Output the [x, y] coordinate of the center of the cell containing the given text.  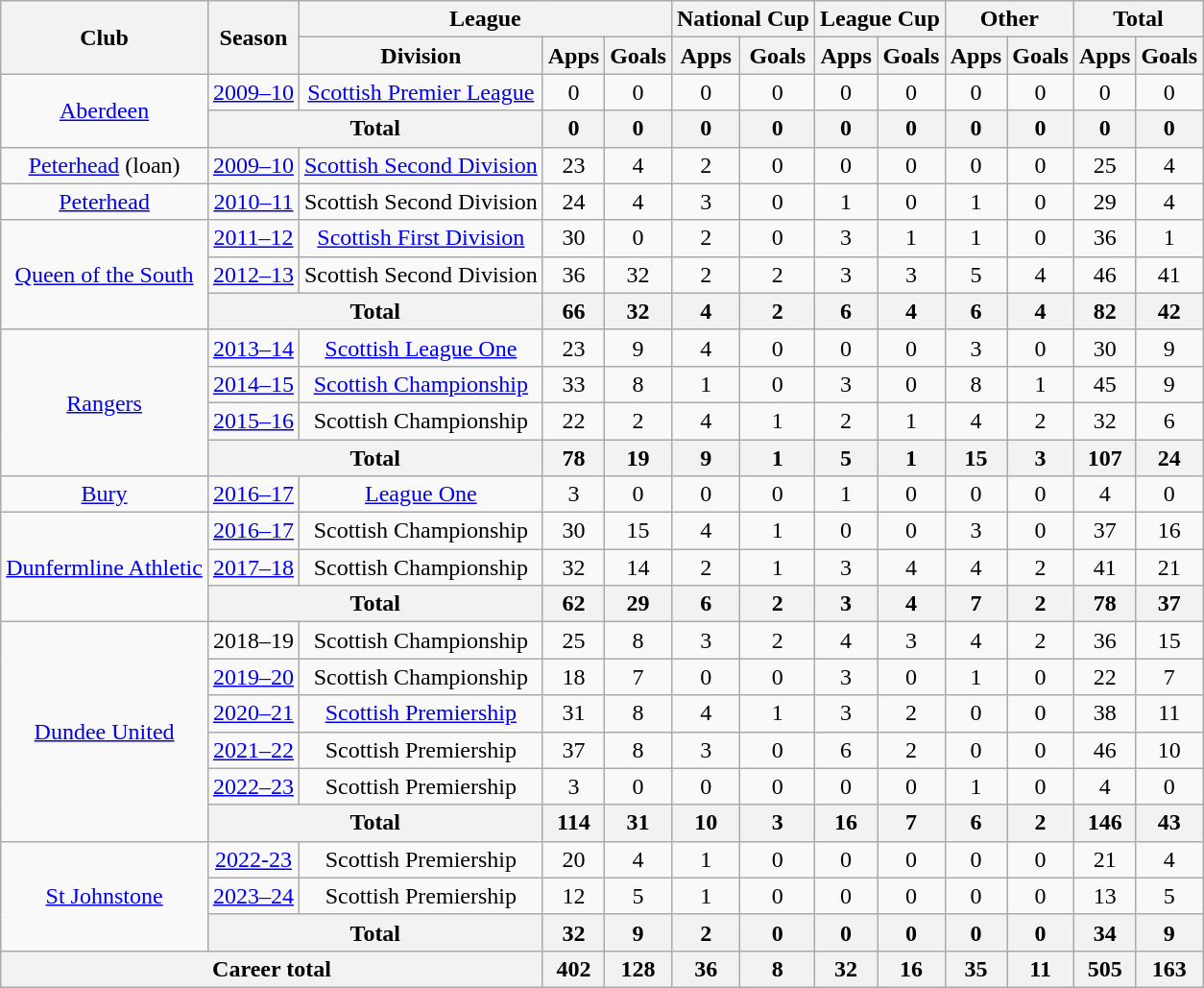
2017–18 [253, 567]
Peterhead [105, 202]
505 [1104, 969]
66 [573, 311]
League [485, 19]
38 [1104, 713]
2019–20 [253, 677]
20 [573, 859]
2013–14 [253, 348]
Bury [105, 494]
National Cup [743, 19]
128 [638, 969]
2012–13 [253, 275]
Career total [272, 969]
2014–15 [253, 384]
43 [1169, 823]
St Johnstone [105, 896]
114 [573, 823]
2023–24 [253, 896]
107 [1104, 458]
Queen of the South [105, 275]
Scottish First Division [421, 238]
402 [573, 969]
League One [421, 494]
Scottish Premier League [421, 92]
14 [638, 567]
2015–16 [253, 421]
Club [105, 37]
146 [1104, 823]
2011–12 [253, 238]
18 [573, 677]
2022-23 [253, 859]
Scottish League One [421, 348]
Rangers [105, 402]
62 [573, 604]
45 [1104, 384]
Dundee United [105, 732]
42 [1169, 311]
12 [573, 896]
2018–19 [253, 640]
82 [1104, 311]
Division [421, 56]
19 [638, 458]
33 [573, 384]
Other [1009, 19]
2020–21 [253, 713]
13 [1104, 896]
Season [253, 37]
2022–23 [253, 786]
2021–22 [253, 750]
35 [975, 969]
Dunfermline Athletic [105, 567]
Peterhead (loan) [105, 165]
163 [1169, 969]
League Cup [880, 19]
2010–11 [253, 202]
34 [1104, 932]
Aberdeen [105, 110]
